Scan for the cell matching the given text and deliver its [X, Y] coordinate at center. 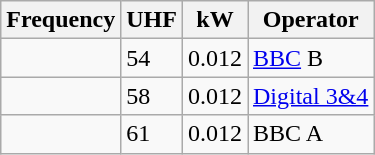
BBC B [311, 58]
UHF [152, 20]
54 [152, 58]
kW [214, 20]
Operator [311, 20]
BBC A [311, 134]
Digital 3&4 [311, 96]
61 [152, 134]
Frequency [61, 20]
58 [152, 96]
